Pinpoint the cell where the given text exists, returning its [X, Y] midpoint coordinate. 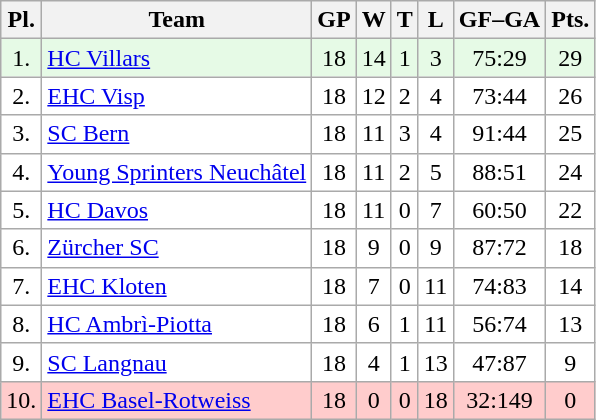
47:87 [499, 362]
4. [22, 172]
12 [374, 96]
Pts. [570, 20]
73:44 [499, 96]
8. [22, 324]
EHC Basel-Rotweiss [177, 400]
74:83 [499, 286]
2. [22, 96]
T [404, 20]
EHC Visp [177, 96]
87:72 [499, 248]
Young Sprinters Neuchâtel [177, 172]
60:50 [499, 210]
W [374, 20]
HC Villars [177, 58]
EHC Kloten [177, 286]
6 [374, 324]
HC Davos [177, 210]
10. [22, 400]
GP [334, 20]
5. [22, 210]
5 [436, 172]
7. [22, 286]
Team [177, 20]
6. [22, 248]
32:149 [499, 400]
91:44 [499, 134]
26 [570, 96]
25 [570, 134]
75:29 [499, 58]
1. [22, 58]
L [436, 20]
SC Langnau [177, 362]
SC Bern [177, 134]
3. [22, 134]
Zürcher SC [177, 248]
22 [570, 210]
24 [570, 172]
HC Ambrì-Piotta [177, 324]
29 [570, 58]
9. [22, 362]
88:51 [499, 172]
56:74 [499, 324]
Pl. [22, 20]
GF–GA [499, 20]
